Pinpoint the cell where the given text exists, returning its [X, Y] midpoint coordinate. 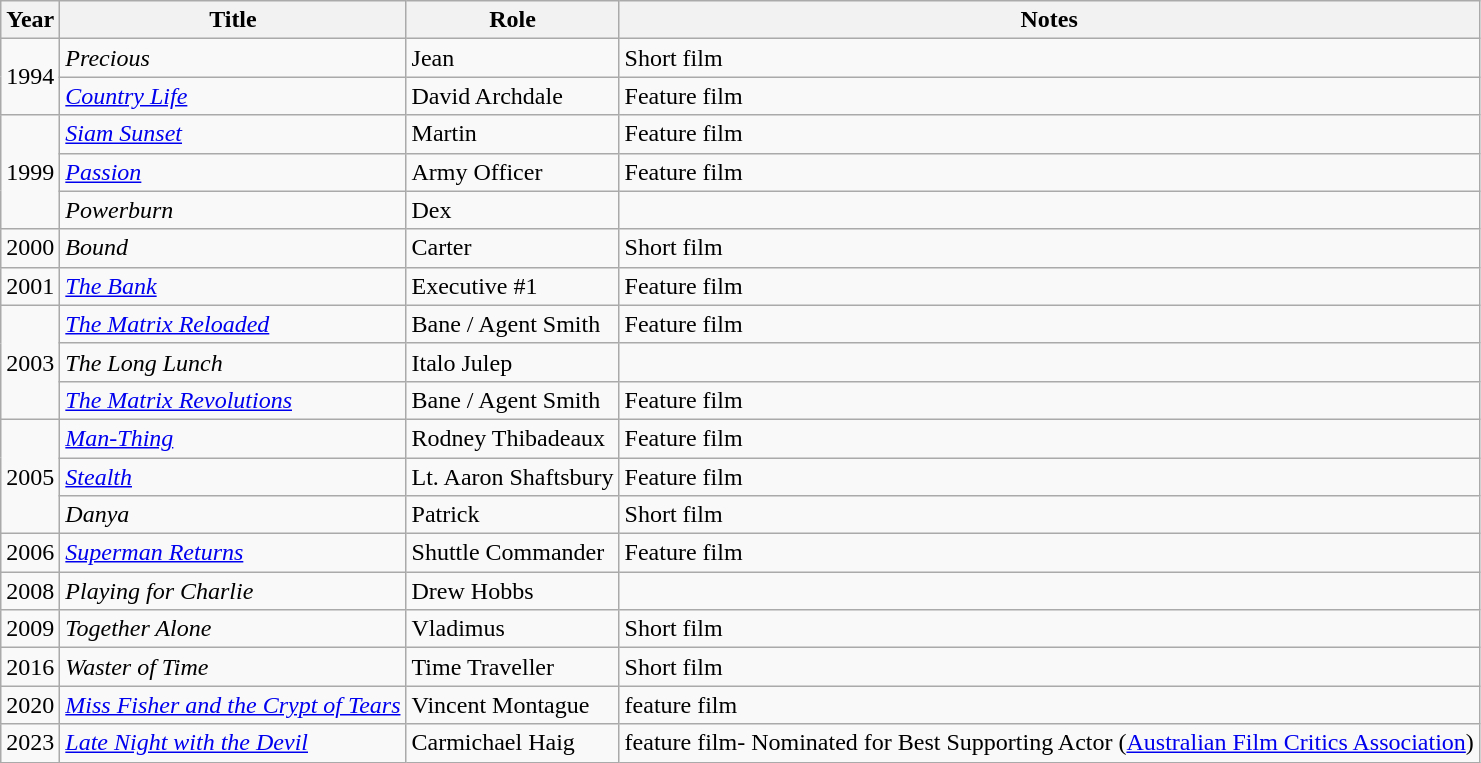
Shuttle Commander [512, 553]
Year [30, 20]
Patrick [512, 515]
Late Night with the Devil [233, 743]
The Matrix Reloaded [233, 324]
Waster of Time [233, 667]
2009 [30, 629]
Bound [233, 248]
Together Alone [233, 629]
Passion [233, 172]
1994 [30, 77]
Superman Returns [233, 553]
2006 [30, 553]
Vincent Montague [512, 705]
feature film [1049, 705]
2020 [30, 705]
Danya [233, 515]
Rodney Thibadeaux [512, 438]
The Long Lunch [233, 362]
Time Traveller [512, 667]
Playing for Charlie [233, 591]
Dex [512, 210]
2005 [30, 476]
Carter [512, 248]
Army Officer [512, 172]
feature film- Nominated for Best Supporting Actor (Australian Film Critics Association) [1049, 743]
Precious [233, 58]
Lt. Aaron Shaftsbury [512, 477]
Carmichael Haig [512, 743]
Martin [512, 134]
David Archdale [512, 96]
Stealth [233, 477]
Italo Julep [512, 362]
2000 [30, 248]
Country Life [233, 96]
2001 [30, 286]
Jean [512, 58]
2008 [30, 591]
2016 [30, 667]
Vladimus [512, 629]
2023 [30, 743]
Powerburn [233, 210]
Siam Sunset [233, 134]
Notes [1049, 20]
Miss Fisher and the Crypt of Tears [233, 705]
The Bank [233, 286]
Role [512, 20]
1999 [30, 172]
Man-Thing [233, 438]
The Matrix Revolutions [233, 400]
Drew Hobbs [512, 591]
2003 [30, 362]
Title [233, 20]
Executive #1 [512, 286]
